Determine the (x, y) coordinate at the center of the cell enclosing the given text.  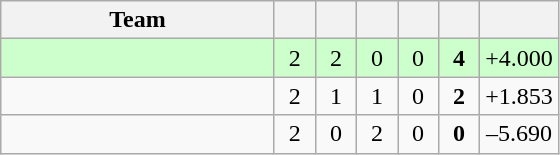
Team (138, 20)
4 (460, 58)
+1.853 (520, 96)
+4.000 (520, 58)
–5.690 (520, 134)
